For the text-containing cell, return its midpoint in (X, Y) coordinate format. 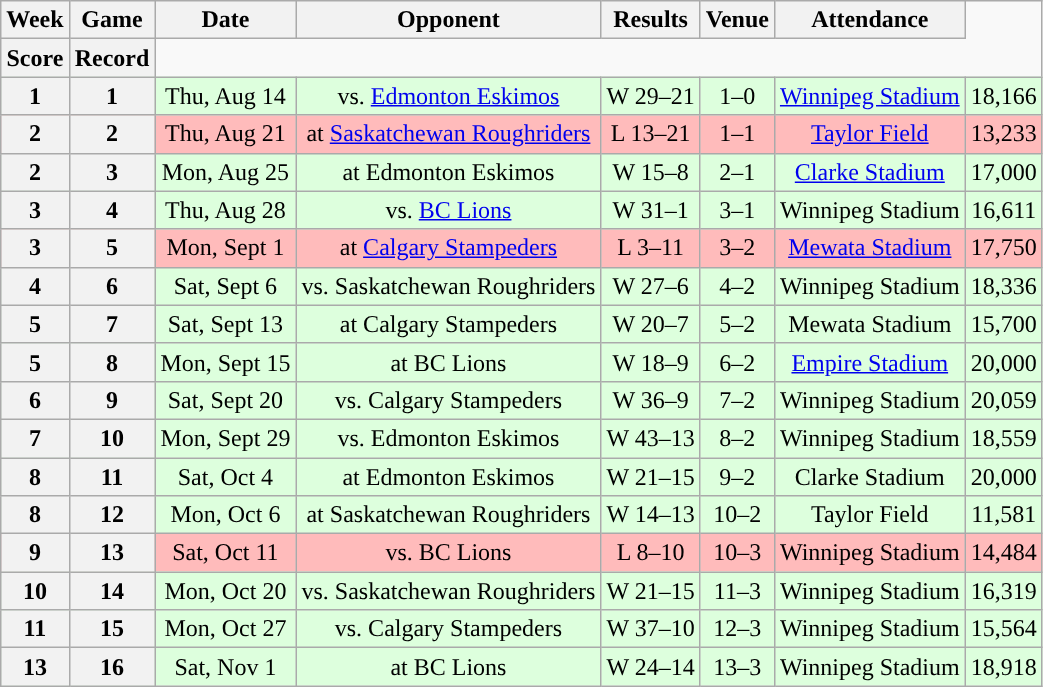
Sat, Sept 13 (226, 324)
W 27–6 (650, 286)
W 20–7 (650, 324)
8–2 (737, 438)
16,611 (1004, 210)
15,700 (1004, 324)
W 31–1 (650, 210)
Mon, Oct 27 (226, 629)
16 (112, 667)
Thu, Aug 21 (226, 134)
17,750 (1004, 248)
L 8–10 (650, 553)
18,336 (1004, 286)
Attendance (870, 20)
11–3 (737, 591)
Game (112, 20)
Sat, Sept 6 (226, 286)
3–2 (737, 248)
Results (650, 20)
Mon, Oct 20 (226, 591)
W 37–10 (650, 629)
12–3 (737, 629)
Sat, Oct 11 (226, 553)
Mon, Sept 1 (226, 248)
W 24–14 (650, 667)
Thu, Aug 28 (226, 210)
14,484 (1004, 553)
16,319 (1004, 591)
W 29–21 (650, 96)
Sat, Nov 1 (226, 667)
W 14–13 (650, 515)
9–2 (737, 477)
Sat, Sept 20 (226, 400)
Mon, Aug 25 (226, 172)
Week (35, 20)
10–2 (737, 515)
Opponent (448, 20)
7–2 (737, 400)
1–1 (737, 134)
1–0 (737, 96)
W 36–9 (650, 400)
W 43–13 (650, 438)
Mon, Sept 29 (226, 438)
Mon, Oct 6 (226, 515)
Record (112, 58)
Empire Stadium (870, 362)
13,233 (1004, 134)
5–2 (737, 324)
W 15–8 (650, 172)
17,000 (1004, 172)
11,581 (1004, 515)
L 13–21 (650, 134)
18,559 (1004, 438)
2–1 (737, 172)
10–3 (737, 553)
15 (112, 629)
4–2 (737, 286)
Mon, Sept 15 (226, 362)
6–2 (737, 362)
12 (112, 515)
18,166 (1004, 96)
Venue (737, 20)
14 (112, 591)
Score (35, 58)
13–3 (737, 667)
20,059 (1004, 400)
18,918 (1004, 667)
15,564 (1004, 629)
3–1 (737, 210)
Date (226, 20)
L 3–11 (650, 248)
Thu, Aug 14 (226, 96)
Sat, Oct 4 (226, 477)
W 18–9 (650, 362)
